From the cell containing the given text, extract its center point as (x, y) coordinate. 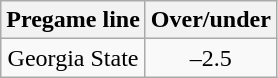
Georgia State (74, 58)
–2.5 (210, 58)
Over/under (210, 20)
Pregame line (74, 20)
